For the text-containing cell, return its midpoint in (x, y) coordinate format. 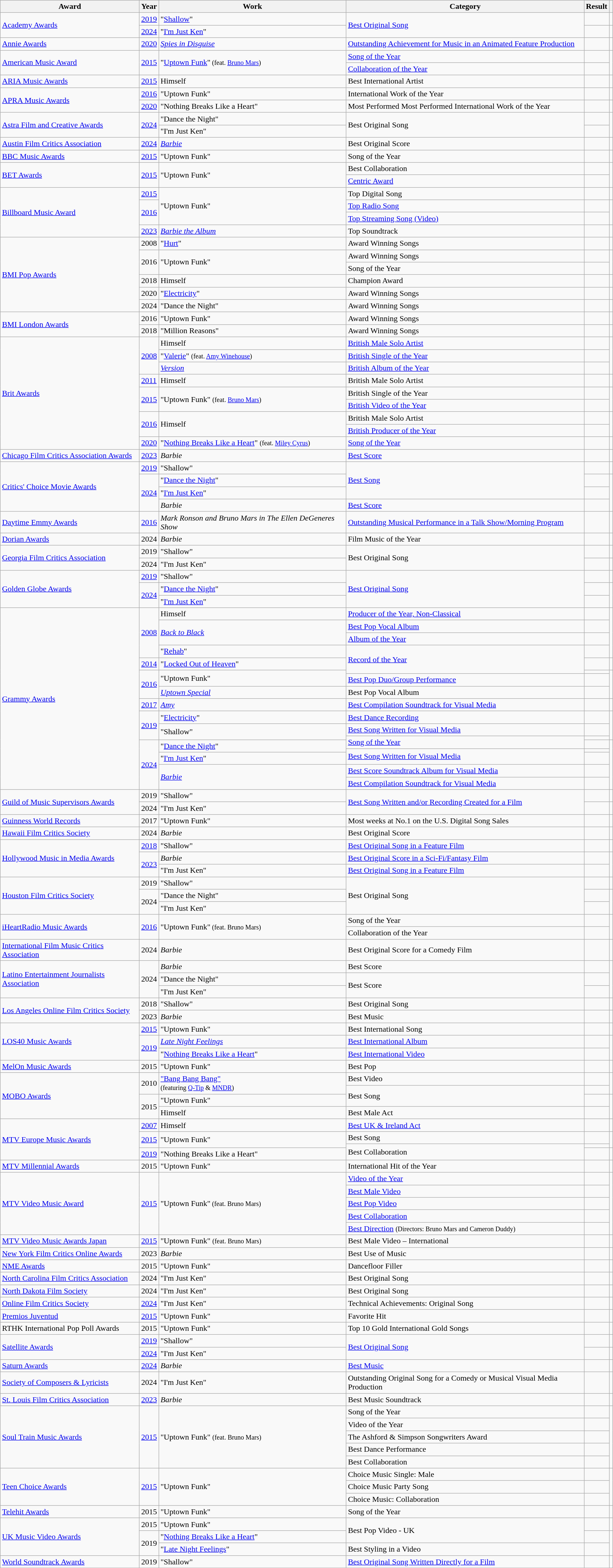
Best Pop Video - UK (465, 1530)
American Music Award (70, 63)
Outstanding Original Song for a Comedy or Musical Visual Media Production (465, 1383)
APRA Music Awards (70, 100)
BMI London Awards (70, 324)
Best Song Written and/or Recording Created for a Film (465, 802)
Best Dance Performance (465, 1449)
Grammy Awards (70, 698)
Champion Award (465, 281)
Work (252, 7)
Best Use of Music (465, 1253)
Top 10 Gold International Gold Songs (465, 1328)
MTV Europe Music Awards (70, 1139)
Online Film Critics Society (70, 1303)
Telehit Awards (70, 1512)
Mark Ronson and Bruno Mars in The Ellen DeGeneres Show (252, 522)
Hollywood Music in Media Awards (70, 858)
Album of the Year (465, 639)
Brit Awards (70, 393)
Centric Award (465, 181)
Outstanding Musical Performance in a Talk Show/Morning Program (465, 522)
Choice Music Party Song (465, 1487)
"Nothing Breaks Like a Heart" (feat. Miley Cyrus) (252, 443)
Teen Choice Awards (70, 1487)
2007 (149, 1125)
The Ashford & Simpson Songwriters Award (465, 1437)
Uptown Special (252, 692)
Producer of the Year, Non-Classical (465, 614)
Chicago Film Critics Association Awards (70, 455)
British Producer of the Year (465, 430)
Dorian Awards (70, 539)
North Dakota Film Society (70, 1291)
Golden Globe Awards (70, 589)
Best Score Soundtrack Album for Visual Media (465, 771)
MTV Video Music Awards Japan (70, 1241)
Best Pop Duo/Group Performance (465, 680)
Top Radio Song (465, 206)
Film Music of the Year (465, 539)
Guinness World Records (70, 821)
"Locked Out of Heaven" (252, 664)
British Video of the Year (465, 406)
LOS40 Music Awards (70, 1042)
Latino Entertainment Journalists Association (70, 979)
British Album of the Year (465, 368)
Best Original Song Written Directly for a Film (465, 1562)
NME Awards (70, 1266)
Most Performed Most Performed International Work of the Year (465, 106)
"Hurt" (252, 243)
Best International Song (465, 1029)
Best International Artist (465, 81)
Guild of Music Supervisors Awards (70, 802)
Best Video (465, 1079)
Best International Album (465, 1042)
Best Male Video – International (465, 1241)
MelOn Music Awards (70, 1066)
Satellite Awards (70, 1347)
Los Angeles Online Film Critics Society (70, 1010)
Most weeks at No.1 on the U.S. Digital Song Sales (465, 821)
International Work of the Year (465, 94)
Hawaii Film Critics Society (70, 833)
2011 (149, 381)
Year (149, 7)
MTV Video Music Award (70, 1204)
MOBO Awards (70, 1096)
Best Original Score in a Sci-Fi/Fantasy Film (465, 858)
Critics' Choice Movie Awards (70, 487)
Spies in Disguise (252, 44)
Version (252, 368)
Best International Video (465, 1054)
Billboard Music Award (70, 212)
Top Soundtrack (465, 231)
Favorite Hit (465, 1316)
Back to Black (252, 633)
World Soundtrack Awards (70, 1562)
BBC Music Awards (70, 156)
Houston Film Critics Society (70, 895)
Daytime Emmy Awards (70, 522)
New York Film Critics Online Awards (70, 1253)
North Carolina Film Critics Association (70, 1278)
Award (70, 7)
Astra Film and Creative Awards (70, 125)
St. Louis Film Critics Association (70, 1400)
Best Pop (465, 1066)
Saturn Awards (70, 1366)
2010 (149, 1083)
Best Male Video (465, 1191)
Best Direction (Directors: Bruno Mars and Cameron Duddy) (465, 1229)
Best Dance Recording (465, 717)
Top Streaming Song (Video) (465, 219)
MTV Millennial Awards (70, 1166)
BMI Pop Awards (70, 275)
Outstanding Achievement for Music in an Animated Feature Production (465, 44)
BET Awards (70, 175)
RTHK International Pop Poll Awards (70, 1328)
Category (465, 7)
"Rehab" (252, 651)
Austin Film Critics Association (70, 143)
iHeartRadio Music Awards (70, 927)
ARIA Music Awards (70, 81)
Best Male Act (465, 1113)
Academy Awards (70, 25)
Georgia Film Critics Association (70, 558)
"Late Night Feelings" (252, 1549)
"Bang Bang Bang"(featuring Q-Tip & MNDR) (252, 1083)
Best UK & Ireland Act (465, 1125)
Dancefloor Filler (465, 1266)
International Hit of the Year (465, 1166)
Choice Music Single: Male (465, 1474)
Late Night Feelings (252, 1042)
Barbie the Album (252, 231)
Annie Awards (70, 44)
Choice Music: Collaboration (465, 1499)
Best Pop Video (465, 1204)
"Million Reasons" (252, 331)
Top Digital Song (465, 194)
International Film Music Critics Association (70, 949)
"Valerie" (feat. Amy Winehouse) (252, 355)
Soul Train Music Awards (70, 1437)
Result (597, 7)
Best Styling in a Video (465, 1549)
UK Music Video Awards (70, 1537)
2014 (149, 664)
Society of Composers & Lyricists (70, 1383)
Best Music Soundtrack (465, 1400)
Amy (252, 705)
Premios Juventud (70, 1316)
Best Original Score for a Comedy Film (465, 949)
Record of the Year (465, 659)
Technical Achievements: Original Song (465, 1303)
